Detect which cell encompasses the target text, then output its (X, Y) center coordinate. 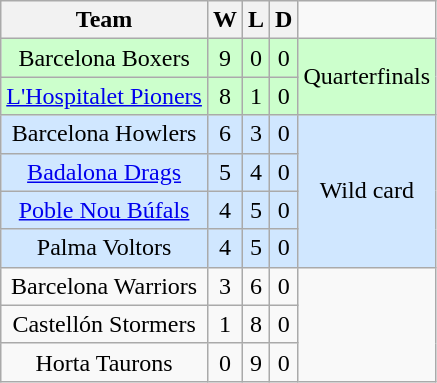
Barcelona Howlers (104, 134)
Wild card (367, 191)
D (284, 20)
L'Hospitalet Pioners (104, 96)
Poble Nou Búfals (104, 210)
Barcelona Warriors (104, 286)
Team (104, 20)
Castellón Stormers (104, 324)
Barcelona Boxers (104, 58)
W (224, 20)
L (256, 20)
Quarterfinals (367, 77)
Horta Taurons (104, 362)
Badalona Drags (104, 172)
Palma Voltors (104, 248)
